Pinpoint the cell where the given text exists, returning its [X, Y] midpoint coordinate. 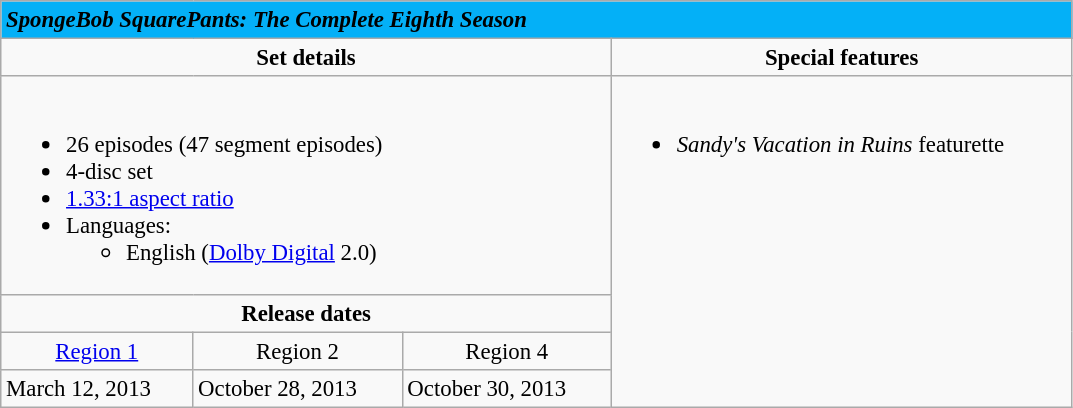
March 12, 2013 [97, 388]
Region 4 [506, 351]
October 28, 2013 [298, 388]
Set details [306, 58]
Sandy's Vacation in Ruins featurette [842, 242]
Region 1 [97, 351]
Region 2 [298, 351]
Special features [842, 58]
26 episodes (47 segment episodes)4-disc set1.33:1 aspect ratioLanguages:English (Dolby Digital 2.0) [306, 185]
October 30, 2013 [506, 388]
Release dates [306, 313]
SpongeBob SquarePants: The Complete Eighth Season [536, 20]
